Identify which cell holds the provided text, then report its [x, y] central coordinate. 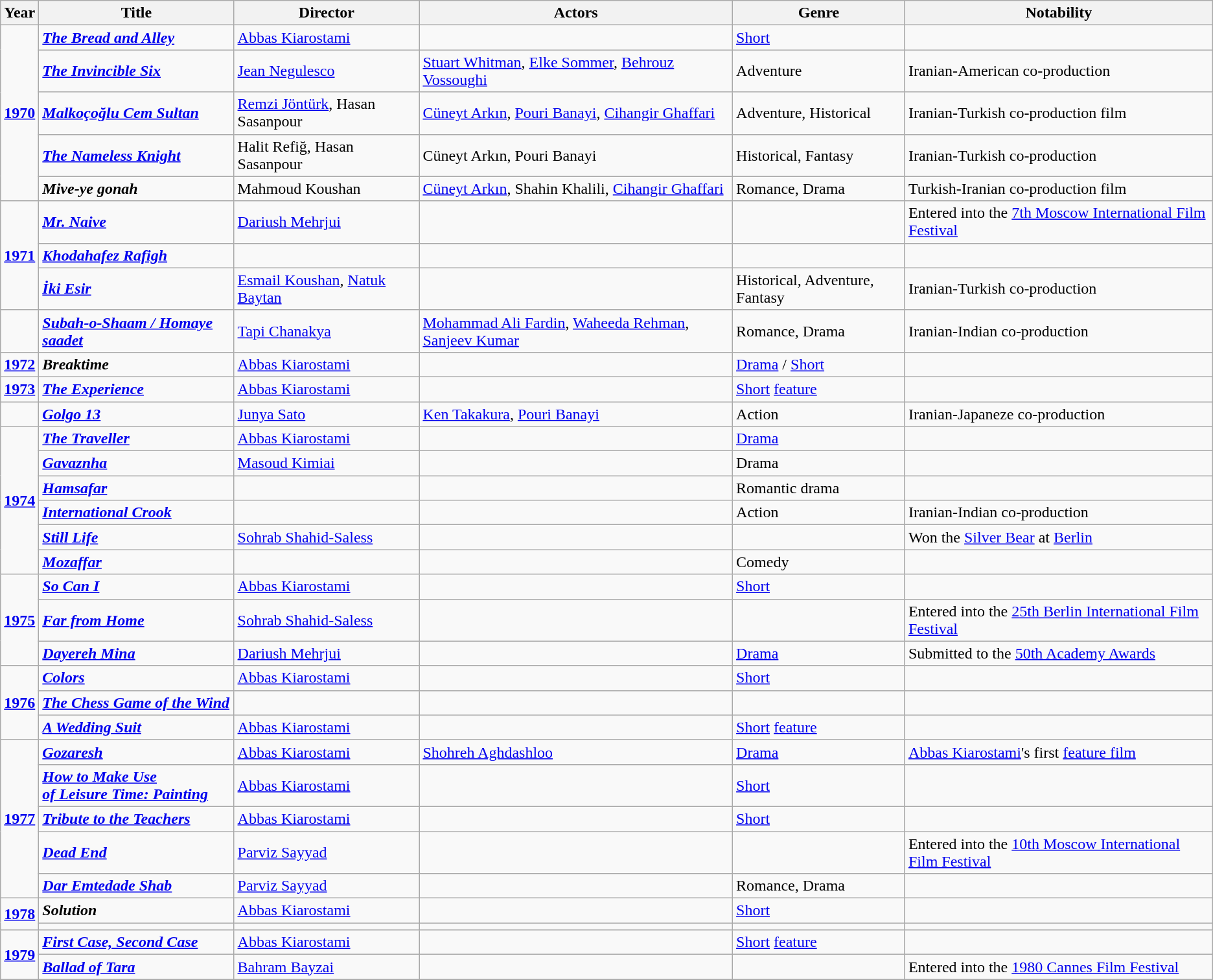
Junya Sato [327, 414]
Cüneyt Arkın, Pouri Banayi, Cihangir Ghaffari [576, 113]
1973 [19, 389]
Iranian-American co-production [1059, 71]
Tapi Chanakya [327, 331]
Entered into the 25th Berlin International Film Festival [1059, 620]
Entered into the 1980 Cannes Film Festival [1059, 967]
Title [136, 13]
Historical, Fantasy [819, 156]
Hamsafar [136, 488]
Adventure [819, 71]
The Experience [136, 389]
Shohreh Aghdashloo [576, 752]
The Bread and Alley [136, 38]
The Nameless Knight [136, 156]
Dayereh Mina [136, 653]
First Case, Second Case [136, 942]
Cüneyt Arkın, Shahin Khalili, Cihangir Ghaffari [576, 189]
Breaktime [136, 364]
Remzi Jöntürk, Hasan Sasanpour [327, 113]
Dead End [136, 852]
Drama / Short [819, 364]
Cüneyt Arkın, Pouri Banayi [576, 156]
1975 [19, 620]
1974 [19, 500]
Masoud Kimiai [327, 463]
Dar Emtedade Shab [136, 886]
Won the Silver Bear at Berlin [1059, 537]
Colors [136, 678]
Mozaffar [136, 562]
Iranian-Turkish co-production film [1059, 113]
Halit Refiğ, Hasan Sasanpour [327, 156]
Iranian-Japaneze co-production [1059, 414]
1978 [19, 914]
Khodahafez Rafigh [136, 255]
Golgo 13 [136, 414]
Entered into the 10th Moscow International Film Festival [1059, 852]
Mahmoud Koushan [327, 189]
Esmail Koushan, Natuk Baytan [327, 289]
A Wedding Suit [136, 727]
The Invincible Six [136, 71]
Malkoçoğlu Cem Sultan [136, 113]
International Crook [136, 513]
Ballad of Tara [136, 967]
So Can I [136, 587]
Mive-ye gonah [136, 189]
İki Esir [136, 289]
1972 [19, 364]
Romantic drama [819, 488]
Mohammad Ali Fardin, Waheeda Rehman, Sanjeev Kumar [576, 331]
Stuart Whitman, Elke Sommer, Behrouz Vossoughi [576, 71]
1970 [19, 113]
Bahram Bayzai [327, 967]
Adventure, Historical [819, 113]
Submitted to the 50th Academy Awards [1059, 653]
Solution [136, 911]
Far from Home [136, 620]
1977 [19, 819]
Entered into the 7th Moscow International Film Festival [1059, 222]
Historical, Adventure, Fantasy [819, 289]
1971 [19, 255]
Gavaznha [136, 463]
1979 [19, 955]
Turkish-Iranian co-production film [1059, 189]
The Chess Game of the Wind [136, 703]
Subah-o-Shaam / Homaye saadet [136, 331]
Mr. Naive [136, 222]
Director [327, 13]
Actors [576, 13]
Still Life [136, 537]
Notability [1059, 13]
How to Make Use of Leisure Time: Painting [136, 786]
Ken Takakura, Pouri Banayi [576, 414]
1976 [19, 703]
Year [19, 13]
Genre [819, 13]
The Traveller [136, 439]
Abbas Kiarostami's first feature film [1059, 752]
Jean Negulesco [327, 71]
Comedy [819, 562]
Gozaresh [136, 752]
Tribute to the Teachers [136, 819]
